Identify which cell holds the provided text, then report its [X, Y] central coordinate. 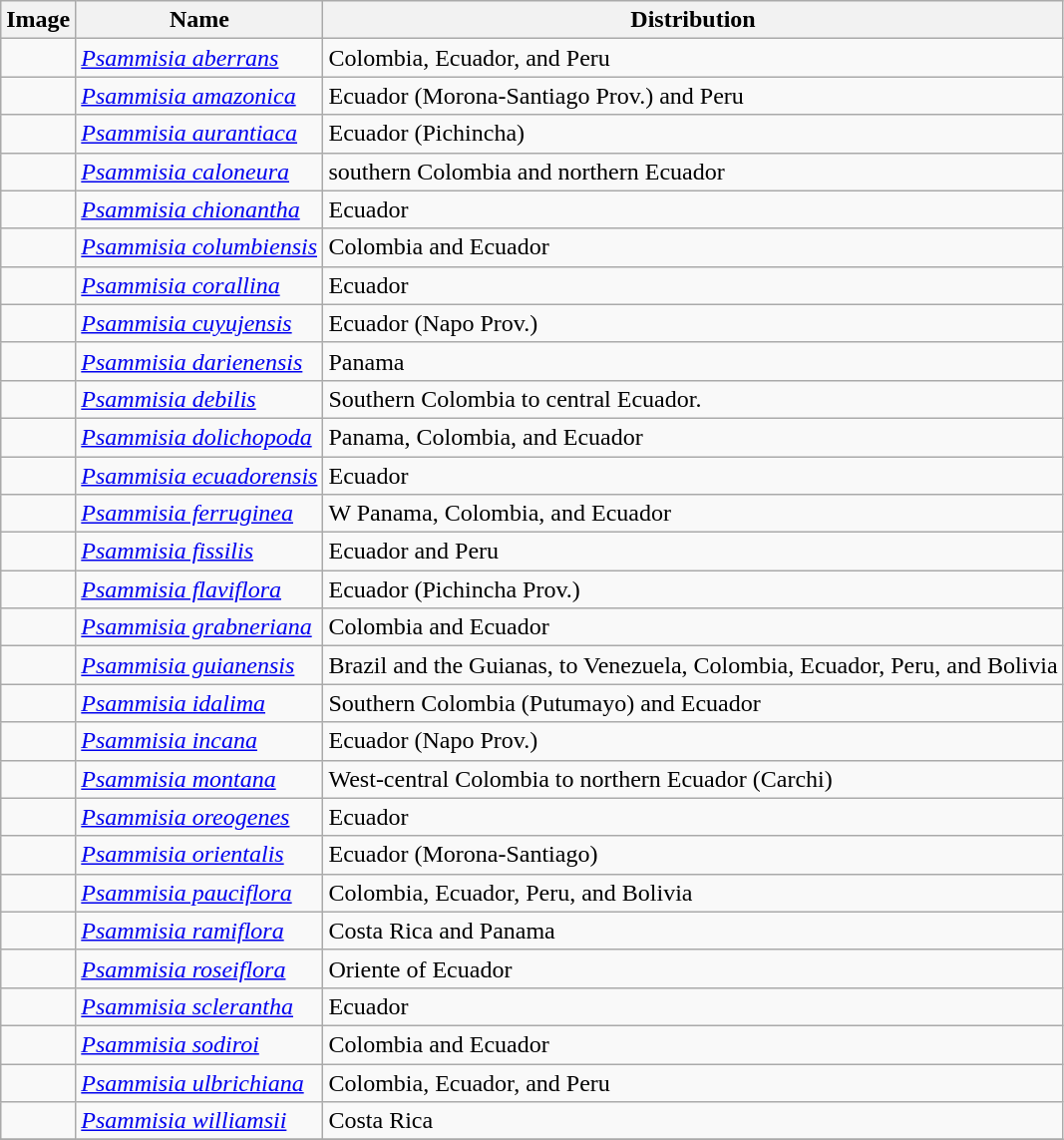
Psammisia columbiensis [199, 247]
W Panama, Colombia, and Ecuador [693, 514]
Psammisia pauciflora [199, 893]
Psammisia flaviflora [199, 589]
Costa Rica [693, 1121]
southern Colombia and northern Ecuador [693, 172]
Brazil and the Guianas, to Venezuela, Colombia, Ecuador, Peru, and Bolivia [693, 665]
Oriente of Ecuador [693, 968]
Psammisia roseiflora [199, 968]
Panama, Colombia, and Ecuador [693, 437]
Distribution [693, 20]
Southern Colombia to central Ecuador. [693, 399]
Psammisia sclerantha [199, 1006]
Psammisia fissilis [199, 552]
Psammisia chionantha [199, 209]
Psammisia ulbrichiana [199, 1082]
Ecuador (Morona-Santiago Prov.) and Peru [693, 96]
Costa Rica and Panama [693, 931]
Psammisia ferruginea [199, 514]
West-central Colombia to northern Ecuador (Carchi) [693, 779]
Psammisia aurantiaca [199, 134]
Psammisia cuyujensis [199, 323]
Southern Colombia (Putumayo) and Ecuador [693, 703]
Name [199, 20]
Psammisia ramiflora [199, 931]
Ecuador and Peru [693, 552]
Colombia, Ecuador, Peru, and Bolivia [693, 893]
Psammisia idalima [199, 703]
Psammisia guianensis [199, 665]
Psammisia incana [199, 741]
Psammisia grabneriana [199, 627]
Psammisia caloneura [199, 172]
Psammisia montana [199, 779]
Psammisia darienensis [199, 361]
Psammisia williamsii [199, 1121]
Ecuador (Morona-Santiago) [693, 855]
Psammisia dolichopoda [199, 437]
Panama [693, 361]
Ecuador (Pichincha Prov.) [693, 589]
Psammisia oreogenes [199, 817]
Psammisia sodiroi [199, 1044]
Psammisia orientalis [199, 855]
Psammisia debilis [199, 399]
Image [38, 20]
Ecuador (Pichincha) [693, 134]
Psammisia corallina [199, 285]
Psammisia ecuadorensis [199, 476]
Psammisia amazonica [199, 96]
Psammisia aberrans [199, 58]
